Scan for the cell matching the given text and deliver its [x, y] coordinate at center. 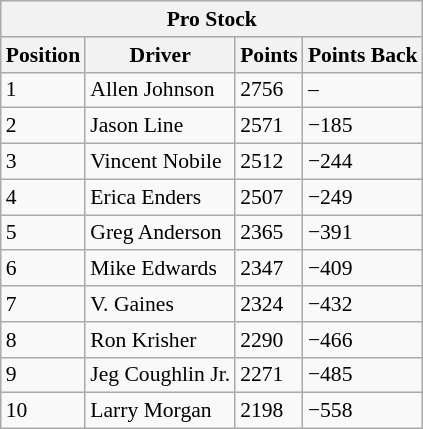
Jeg Coughlin Jr. [160, 375]
2571 [269, 126]
2198 [269, 411]
5 [43, 233]
Pro Stock [212, 19]
−558 [363, 411]
2290 [269, 340]
4 [43, 197]
−409 [363, 269]
Larry Morgan [160, 411]
8 [43, 340]
2347 [269, 269]
Ron Krisher [160, 340]
1 [43, 90]
−391 [363, 233]
2 [43, 126]
2756 [269, 90]
9 [43, 375]
6 [43, 269]
2324 [269, 304]
Vincent Nobile [160, 162]
10 [43, 411]
– [363, 90]
−185 [363, 126]
2512 [269, 162]
2507 [269, 197]
2365 [269, 233]
Erica Enders [160, 197]
Jason Line [160, 126]
Driver [160, 55]
−432 [363, 304]
−244 [363, 162]
V. Gaines [160, 304]
−466 [363, 340]
Points [269, 55]
3 [43, 162]
−249 [363, 197]
Greg Anderson [160, 233]
Allen Johnson [160, 90]
Mike Edwards [160, 269]
−485 [363, 375]
2271 [269, 375]
Position [43, 55]
Points Back [363, 55]
7 [43, 304]
